Determine the (X, Y) coordinate at the center of the cell enclosing the given text.  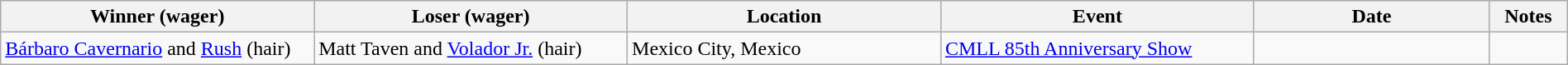
Bárbaro Cavernario and Rush (hair) (157, 48)
CMLL 85th Anniversary Show (1097, 48)
Winner (wager) (157, 17)
Event (1097, 17)
Matt Taven and Volador Jr. (hair) (471, 48)
Loser (wager) (471, 17)
Location (784, 17)
Mexico City, Mexico (784, 48)
Notes (1528, 17)
Date (1371, 17)
